From the cell containing the given text, extract its center point as [X, Y] coordinate. 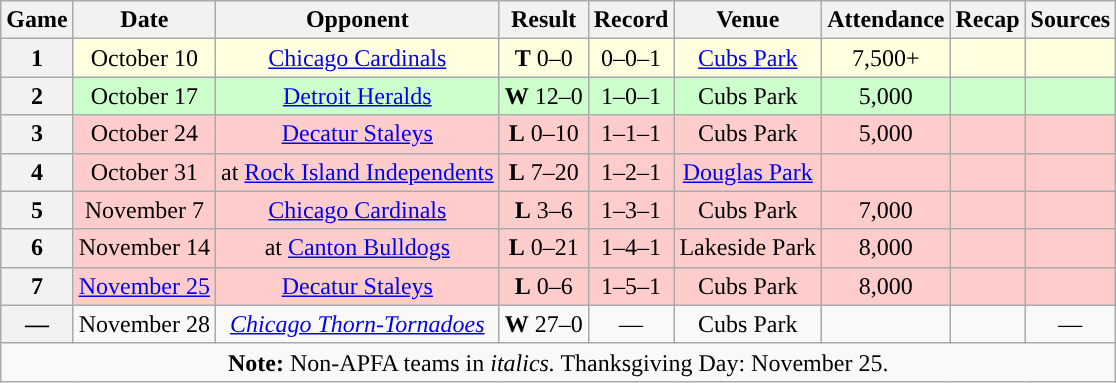
Attendance [886, 20]
November 7 [144, 210]
Detroit Heralds [357, 96]
4 [37, 172]
November 14 [144, 248]
Opponent [357, 20]
7 [37, 286]
Game [37, 20]
October 31 [144, 172]
Lakeside Park [748, 248]
W 12–0 [544, 96]
T 0–0 [544, 58]
at Rock Island Independents [357, 172]
Date [144, 20]
7,500+ [886, 58]
L 0–6 [544, 286]
November 25 [144, 286]
November 28 [144, 324]
October 17 [144, 96]
Venue [748, 20]
6 [37, 248]
Douglas Park [748, 172]
3 [37, 134]
1 [37, 58]
Recap [988, 20]
1–0–1 [631, 96]
at Canton Bulldogs [357, 248]
L 7–20 [544, 172]
October 10 [144, 58]
Chicago Thorn-Tornadoes [357, 324]
Record [631, 20]
5 [37, 210]
W 27–0 [544, 324]
Result [544, 20]
Sources [1070, 20]
1–3–1 [631, 210]
2 [37, 96]
1–1–1 [631, 134]
October 24 [144, 134]
L 3–6 [544, 210]
1–4–1 [631, 248]
L 0–10 [544, 134]
1–5–1 [631, 286]
Note: Non-APFA teams in italics. Thanksgiving Day: November 25. [558, 362]
0–0–1 [631, 58]
L 0–21 [544, 248]
1–2–1 [631, 172]
7,000 [886, 210]
